Return the [X, Y] coordinate for the center point of the cell that contains the specified text.  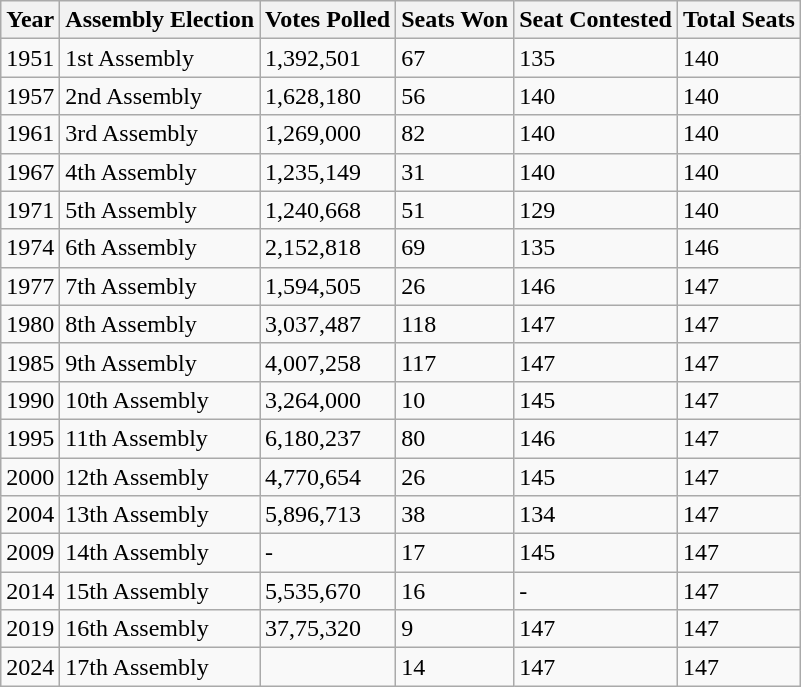
Seats Won [455, 20]
3,264,000 [328, 400]
56 [455, 96]
6th Assembly [160, 248]
12th Assembly [160, 477]
1st Assembly [160, 58]
17th Assembly [160, 667]
2nd Assembly [160, 96]
16th Assembly [160, 629]
9th Assembly [160, 362]
129 [596, 210]
2,152,818 [328, 248]
69 [455, 248]
51 [455, 210]
67 [455, 58]
1,269,000 [328, 134]
11th Assembly [160, 438]
2004 [30, 515]
10th Assembly [160, 400]
8th Assembly [160, 324]
3rd Assembly [160, 134]
38 [455, 515]
10 [455, 400]
2019 [30, 629]
82 [455, 134]
1971 [30, 210]
80 [455, 438]
Votes Polled [328, 20]
Total Seats [738, 20]
1967 [30, 172]
3,037,487 [328, 324]
6,180,237 [328, 438]
117 [455, 362]
118 [455, 324]
15th Assembly [160, 591]
1990 [30, 400]
13th Assembly [160, 515]
2024 [30, 667]
1,628,180 [328, 96]
2014 [30, 591]
1,240,668 [328, 210]
4,007,258 [328, 362]
Year [30, 20]
5,535,670 [328, 591]
1957 [30, 96]
Assembly Election [160, 20]
1951 [30, 58]
1985 [30, 362]
17 [455, 553]
1980 [30, 324]
9 [455, 629]
Seat Contested [596, 20]
37,75,320 [328, 629]
2000 [30, 477]
7th Assembly [160, 286]
1,392,501 [328, 58]
14 [455, 667]
16 [455, 591]
1,594,505 [328, 286]
4,770,654 [328, 477]
1995 [30, 438]
4th Assembly [160, 172]
2009 [30, 553]
1974 [30, 248]
134 [596, 515]
14th Assembly [160, 553]
5,896,713 [328, 515]
1961 [30, 134]
31 [455, 172]
5th Assembly [160, 210]
1,235,149 [328, 172]
1977 [30, 286]
